Capture the cell that displays the provided text and extract its (X, Y) central coordinate. 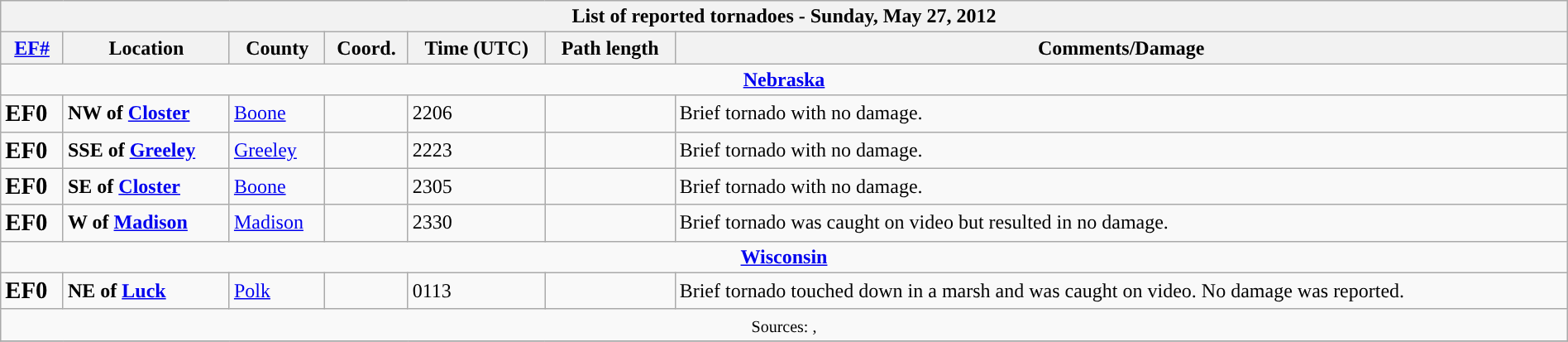
2223 (476, 150)
Greeley (277, 150)
0113 (476, 291)
Location (146, 48)
Wisconsin (784, 257)
Sources: , (784, 325)
Brief tornado was caught on video but resulted in no damage. (1121, 223)
List of reported tornadoes - Sunday, May 27, 2012 (784, 17)
EF# (32, 48)
Comments/Damage (1121, 48)
2305 (476, 186)
Path length (610, 48)
Polk (277, 291)
W of Madison (146, 223)
Brief tornado touched down in a marsh and was caught on video. No damage was reported. (1121, 291)
Coord. (366, 48)
NW of Closter (146, 113)
Time (UTC) (476, 48)
Madison (277, 223)
2206 (476, 113)
County (277, 48)
NE of Luck (146, 291)
Nebraska (784, 79)
2330 (476, 223)
SSE of Greeley (146, 150)
SE of Closter (146, 186)
